Return the [x, y] coordinate for the center point of the cell that contains the specified text.  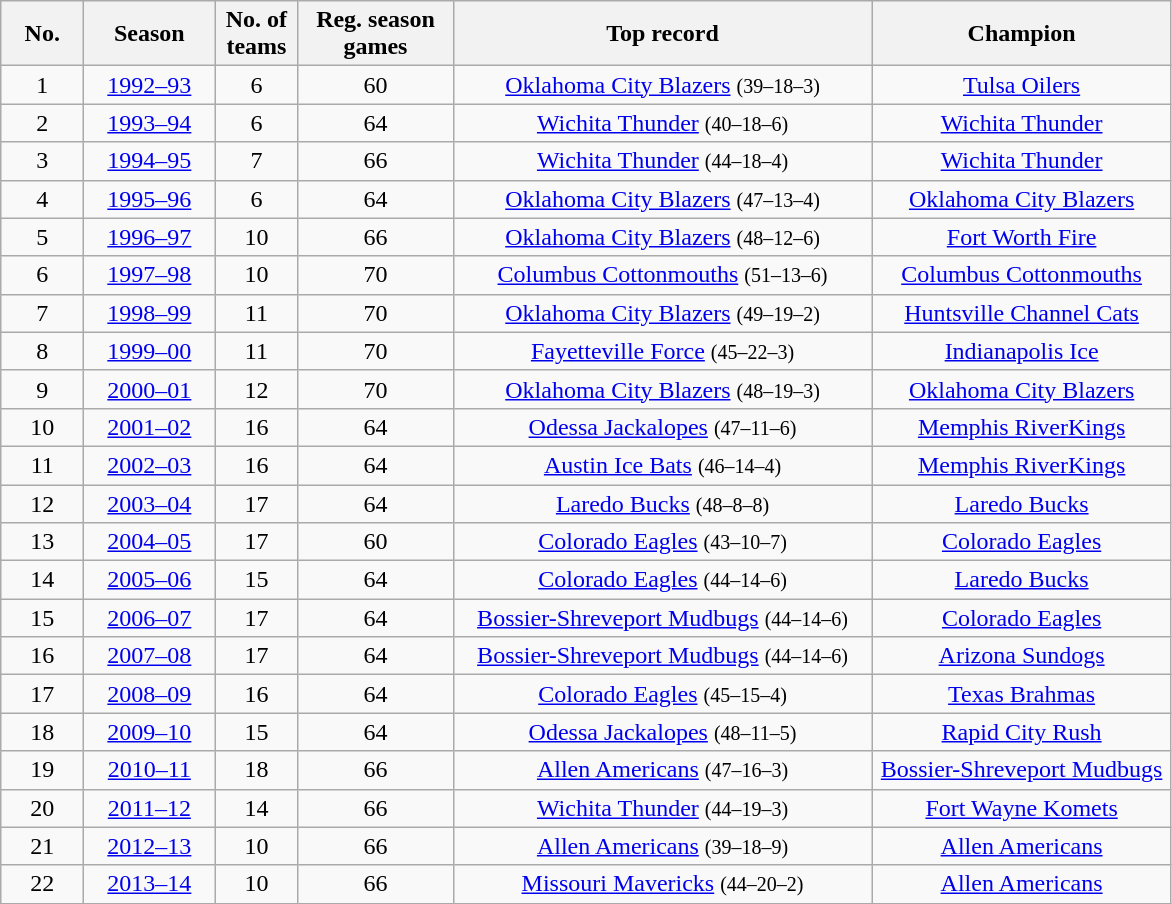
1999–00 [150, 351]
2010–11 [150, 770]
Reg. seasongames [376, 34]
2011–12 [150, 808]
Oklahoma City Blazers (49–19–2) [662, 313]
19 [42, 770]
2003–04 [150, 503]
2005–06 [150, 580]
21 [42, 846]
Fort Worth Fire [1022, 237]
4 [42, 199]
Colorado Eagles (45–15–4) [662, 694]
Wichita Thunder (44–19–3) [662, 808]
2013–14 [150, 884]
5 [42, 237]
Austin Ice Bats (46–14–4) [662, 465]
Oklahoma City Blazers (47–13–4) [662, 199]
Wichita Thunder (40–18–6) [662, 123]
Odessa Jackalopes (47–11–6) [662, 427]
2 [42, 123]
1992–93 [150, 85]
1997–98 [150, 275]
Top record [662, 34]
Champion [1022, 34]
3 [42, 161]
Texas Brahmas [1022, 694]
No. [42, 34]
Allen Americans (39–18–9) [662, 846]
Columbus Cottonmouths [1022, 275]
1994–95 [150, 161]
Huntsville Channel Cats [1022, 313]
Rapid City Rush [1022, 732]
2007–08 [150, 656]
Oklahoma City Blazers (48–19–3) [662, 389]
2006–07 [150, 618]
No. ofteams [256, 34]
Colorado Eagles (44–14–6) [662, 580]
Columbus Cottonmouths (51–13–6) [662, 275]
1998–99 [150, 313]
Oklahoma City Blazers (48–12–6) [662, 237]
Colorado Eagles (43–10–7) [662, 542]
Bossier-Shreveport Mudbugs [1022, 770]
Fort Wayne Komets [1022, 808]
2004–05 [150, 542]
2002–03 [150, 465]
1995–96 [150, 199]
Laredo Bucks (48–8–8) [662, 503]
8 [42, 351]
13 [42, 542]
2008–09 [150, 694]
Allen Americans (47–16–3) [662, 770]
2000–01 [150, 389]
Missouri Mavericks (44–20–2) [662, 884]
Oklahoma City Blazers (39–18–3) [662, 85]
22 [42, 884]
2012–13 [150, 846]
Tulsa Oilers [1022, 85]
Season [150, 34]
Indianapolis Ice [1022, 351]
20 [42, 808]
Wichita Thunder (44–18–4) [662, 161]
2001–02 [150, 427]
Fayetteville Force (45–22–3) [662, 351]
1 [42, 85]
1993–94 [150, 123]
2009–10 [150, 732]
1996–97 [150, 237]
Odessa Jackalopes (48–11–5) [662, 732]
9 [42, 389]
Arizona Sundogs [1022, 656]
